Determine the (x, y) coordinate at the center of the cell enclosing the given text.  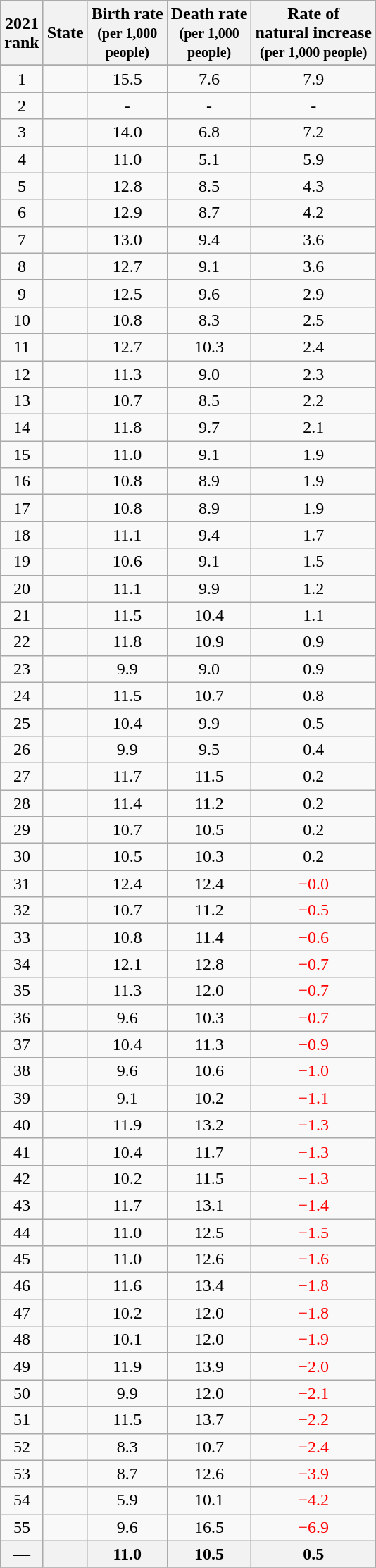
10 (22, 320)
36 (22, 1018)
42 (22, 1178)
−2.4 (314, 1447)
−1.4 (314, 1205)
8 (22, 266)
15 (22, 455)
13.9 (209, 1366)
— (22, 1554)
46 (22, 1286)
43 (22, 1205)
2.3 (314, 374)
−6.9 (314, 1527)
13.7 (209, 1420)
−0.6 (314, 937)
7.6 (209, 79)
55 (22, 1527)
16 (22, 481)
−0.9 (314, 1044)
2.9 (314, 293)
22 (22, 642)
6.8 (209, 132)
18 (22, 535)
2.1 (314, 428)
13.2 (209, 1125)
2 (22, 106)
−0.0 (314, 884)
−2.2 (314, 1420)
6 (22, 213)
14 (22, 428)
14.0 (127, 132)
12 (22, 374)
50 (22, 1393)
26 (22, 749)
11 (22, 347)
13.0 (127, 240)
51 (22, 1420)
9.5 (209, 749)
31 (22, 884)
Rate of natural increase (per 1,000 people) (314, 33)
48 (22, 1340)
19 (22, 562)
13.4 (209, 1286)
53 (22, 1474)
0.8 (314, 696)
−1.1 (314, 1098)
−1.6 (314, 1259)
3 (22, 132)
10.9 (209, 642)
5.1 (209, 159)
37 (22, 1044)
State (65, 33)
12.1 (127, 964)
1.1 (314, 615)
54 (22, 1500)
−3.9 (314, 1474)
4.2 (314, 213)
24 (22, 696)
15.5 (127, 79)
1 (22, 79)
−1.5 (314, 1233)
−1.0 (314, 1071)
2.4 (314, 347)
9 (22, 293)
0.4 (314, 749)
16.5 (209, 1527)
Birth rate (per 1,000 people) (127, 33)
44 (22, 1233)
2.2 (314, 401)
25 (22, 722)
7.9 (314, 79)
−2.0 (314, 1366)
−0.5 (314, 910)
−4.2 (314, 1500)
11.6 (127, 1286)
17 (22, 508)
40 (22, 1125)
5 (22, 186)
49 (22, 1366)
47 (22, 1313)
29 (22, 830)
1.2 (314, 588)
45 (22, 1259)
7.2 (314, 132)
9.7 (209, 428)
1.5 (314, 562)
20 (22, 588)
12.9 (127, 213)
35 (22, 991)
32 (22, 910)
13.1 (209, 1205)
30 (22, 857)
2021rank (22, 33)
33 (22, 937)
13 (22, 401)
28 (22, 803)
−1.9 (314, 1340)
Death rate (per 1,000 people) (209, 33)
39 (22, 1098)
52 (22, 1447)
34 (22, 964)
23 (22, 669)
1.7 (314, 535)
38 (22, 1071)
7 (22, 240)
21 (22, 615)
27 (22, 776)
4.3 (314, 186)
−2.1 (314, 1393)
41 (22, 1152)
4 (22, 159)
2.5 (314, 320)
